Provide the [x, y] coordinate of the cell's center where the given text is located.  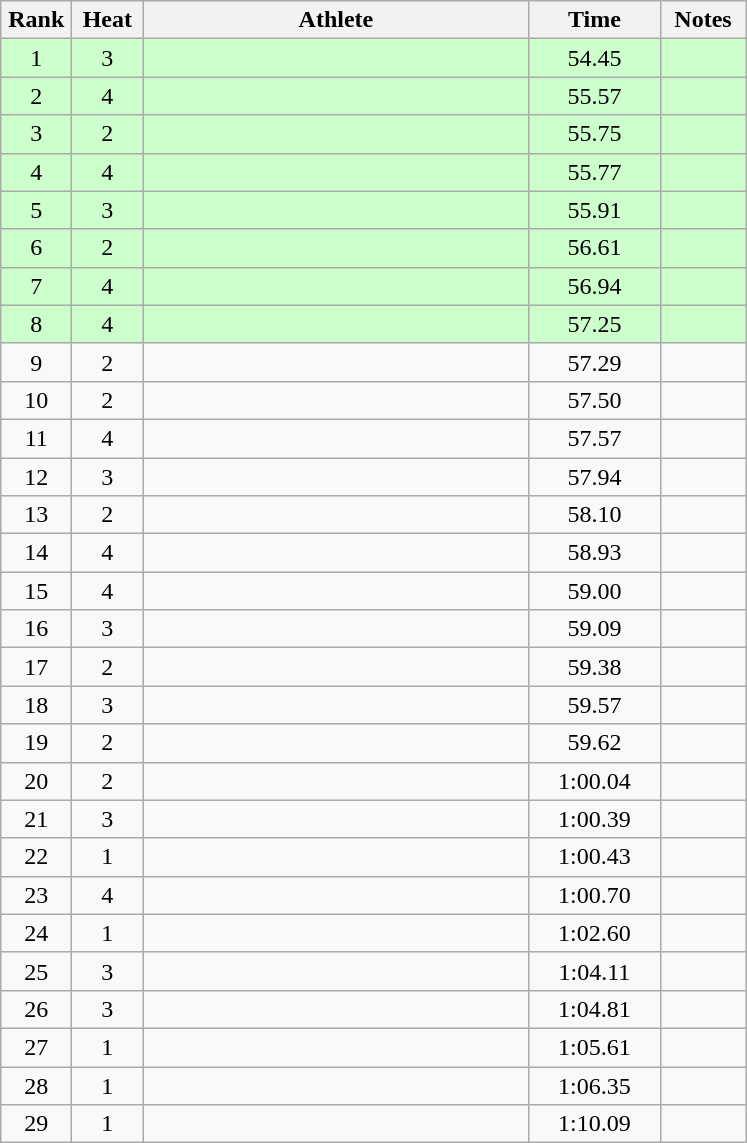
23 [36, 895]
7 [36, 286]
22 [36, 857]
56.94 [594, 286]
6 [36, 248]
11 [36, 438]
Athlete [336, 20]
10 [36, 400]
57.29 [594, 362]
29 [36, 1124]
1:00.70 [594, 895]
Notes [703, 20]
57.57 [594, 438]
17 [36, 667]
9 [36, 362]
26 [36, 1009]
57.94 [594, 477]
28 [36, 1085]
57.25 [594, 324]
55.57 [594, 96]
Rank [36, 20]
1:10.09 [594, 1124]
54.45 [594, 58]
5 [36, 210]
18 [36, 705]
16 [36, 629]
19 [36, 743]
25 [36, 971]
59.62 [594, 743]
1:04.81 [594, 1009]
1:00.04 [594, 781]
55.77 [594, 172]
58.10 [594, 515]
1:04.11 [594, 971]
1:00.39 [594, 819]
55.75 [594, 134]
15 [36, 591]
56.61 [594, 248]
14 [36, 553]
59.57 [594, 705]
12 [36, 477]
13 [36, 515]
1:06.35 [594, 1085]
27 [36, 1047]
55.91 [594, 210]
20 [36, 781]
Time [594, 20]
1:00.43 [594, 857]
59.38 [594, 667]
1:02.60 [594, 933]
58.93 [594, 553]
1:05.61 [594, 1047]
Heat [108, 20]
21 [36, 819]
59.00 [594, 591]
8 [36, 324]
24 [36, 933]
59.09 [594, 629]
57.50 [594, 400]
